Extract the (x, y) coordinate from the center of the cell holding the provided text.  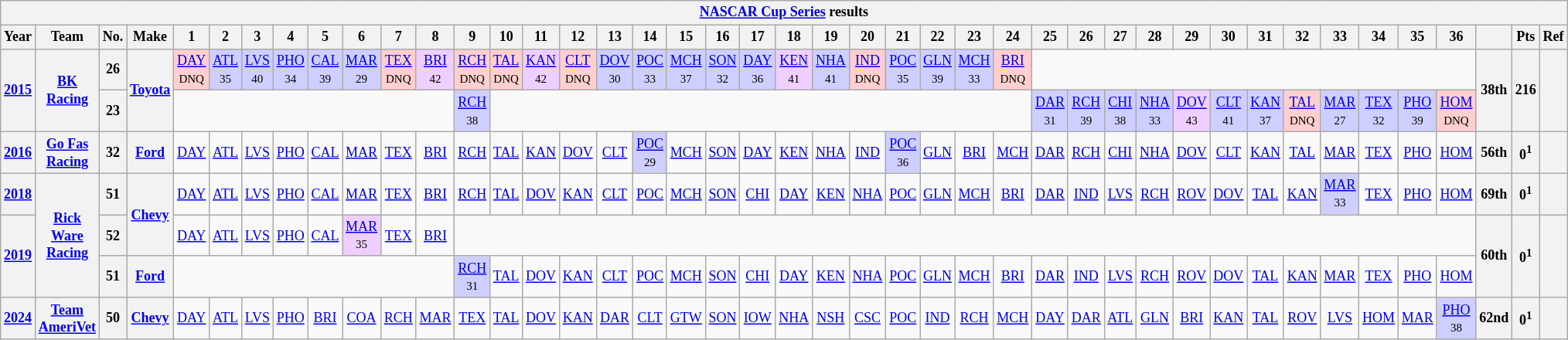
20 (868, 37)
8 (435, 37)
GTW (686, 318)
Team AmeriVet (66, 318)
DAY36 (758, 70)
3 (257, 37)
29 (1191, 37)
MAR29 (362, 70)
13 (615, 37)
18 (794, 37)
5 (325, 37)
KEN41 (794, 70)
CHI38 (1120, 111)
DAYDNQ (192, 70)
2 (226, 37)
16 (722, 37)
POC35 (903, 70)
KAN37 (1266, 111)
24 (1013, 37)
34 (1379, 37)
22 (938, 37)
POC33 (650, 70)
CAL39 (325, 70)
2016 (19, 152)
12 (578, 37)
NSH (831, 318)
NASCAR Cup Series results (784, 12)
31 (1266, 37)
LVS40 (257, 70)
NHA33 (1155, 111)
ATL35 (226, 70)
Pts (1526, 37)
19 (831, 37)
33 (1340, 37)
INDDNQ (868, 70)
62nd (1494, 318)
Make (150, 37)
15 (686, 37)
SON32 (722, 70)
BRI42 (435, 70)
CSC (868, 318)
2015 (19, 90)
COA (362, 318)
RCH38 (472, 111)
Ref (1553, 37)
4 (291, 37)
RCHDNQ (472, 70)
CLTDNQ (578, 70)
Team (66, 37)
MAR33 (1340, 194)
10 (506, 37)
Toyota (150, 90)
Go Fas Racing (66, 152)
9 (472, 37)
TEX32 (1379, 111)
28 (1155, 37)
MAR27 (1340, 111)
17 (758, 37)
PHO34 (291, 70)
BK Racing (66, 90)
TEXDNQ (398, 70)
RCH31 (472, 277)
DOV30 (615, 70)
2024 (19, 318)
69th (1494, 194)
36 (1457, 37)
PHO38 (1457, 318)
MCH37 (686, 70)
56th (1494, 152)
MAR35 (362, 236)
MCH33 (974, 70)
DAR31 (1050, 111)
GLN39 (938, 70)
7 (398, 37)
KAN42 (541, 70)
14 (650, 37)
POC36 (903, 152)
No. (113, 37)
DOV43 (1191, 111)
27 (1120, 37)
RCH39 (1086, 111)
216 (1526, 90)
60th (1494, 257)
IOW (758, 318)
25 (1050, 37)
Rick Ware Racing (66, 235)
Year (19, 37)
2019 (19, 257)
11 (541, 37)
POC29 (650, 152)
21 (903, 37)
38th (1494, 90)
1 (192, 37)
HOMDNQ (1457, 111)
30 (1229, 37)
BRIDNQ (1013, 70)
50 (113, 318)
52 (113, 236)
NHA41 (831, 70)
2018 (19, 194)
PHO39 (1417, 111)
6 (362, 37)
CLT41 (1229, 111)
35 (1417, 37)
